Return [x, y] of the center of cell containing provided text 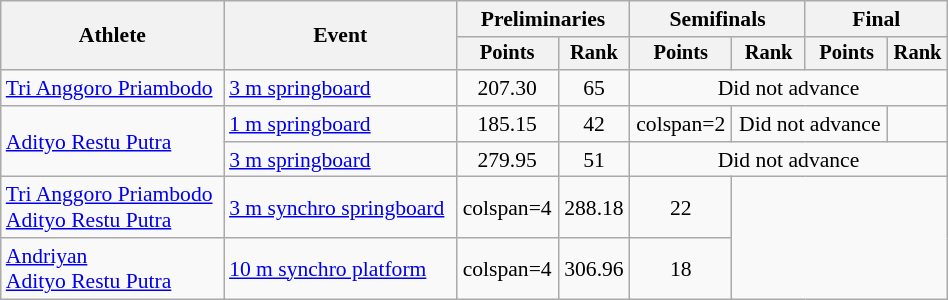
colspan=2 [681, 124]
Tri Anggoro PriambodoAdityo Restu Putra [112, 208]
Adityo Restu Putra [112, 142]
Semifinals [718, 19]
51 [594, 160]
3 m synchro springboard [340, 208]
207.30 [507, 88]
22 [681, 208]
65 [594, 88]
Preliminaries [543, 19]
1 m springboard [340, 124]
306.96 [594, 268]
18 [681, 268]
Event [340, 36]
Final [876, 19]
288.18 [594, 208]
Andriyan Adityo Restu Putra [112, 268]
42 [594, 124]
279.95 [507, 160]
Tri Anggoro Priambodo [112, 88]
Athlete [112, 36]
10 m synchro platform [340, 268]
185.15 [507, 124]
